Provide the (X, Y) coordinate of the cell's center where the given text is located.  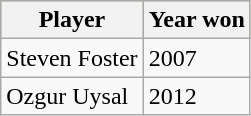
2012 (196, 96)
Player (72, 20)
Year won (196, 20)
Ozgur Uysal (72, 96)
2007 (196, 58)
Steven Foster (72, 58)
